From the cell containing the given text, extract its center point as (X, Y) coordinate. 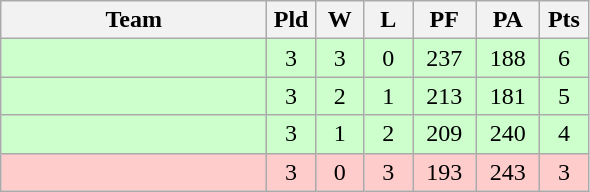
Pts (564, 20)
PA (508, 20)
188 (508, 58)
L (388, 20)
4 (564, 134)
W (340, 20)
243 (508, 172)
Pld (292, 20)
193 (444, 172)
240 (508, 134)
237 (444, 58)
209 (444, 134)
6 (564, 58)
181 (508, 96)
213 (444, 96)
5 (564, 96)
Team (134, 20)
PF (444, 20)
